Scan for the cell matching the given text and deliver its [X, Y] coordinate at center. 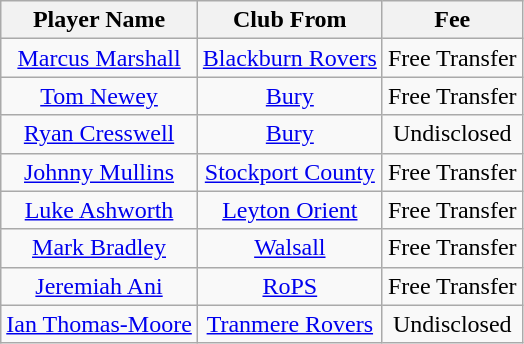
Stockport County [290, 172]
Leyton Orient [290, 210]
Walsall [290, 248]
Luke Ashworth [100, 210]
Fee [452, 20]
Club From [290, 20]
Tranmere Rovers [290, 324]
Marcus Marshall [100, 58]
Tom Newey [100, 96]
Player Name [100, 20]
Jeremiah Ani [100, 286]
Ian Thomas-Moore [100, 324]
Mark Bradley [100, 248]
Blackburn Rovers [290, 58]
Johnny Mullins [100, 172]
RoPS [290, 286]
Ryan Cresswell [100, 134]
